Pinpoint the cell where the given text exists, returning its (x, y) midpoint coordinate. 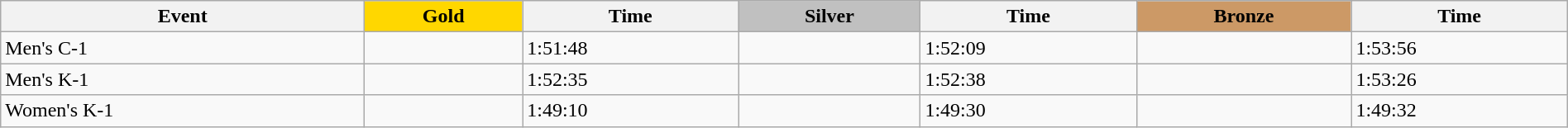
Gold (443, 17)
Silver (829, 17)
1:52:38 (1029, 79)
Men's C-1 (183, 48)
1:52:09 (1029, 48)
Women's K-1 (183, 111)
1:53:56 (1459, 48)
Men's K-1 (183, 79)
1:52:35 (630, 79)
1:49:10 (630, 111)
Bronze (1244, 17)
1:49:30 (1029, 111)
1:53:26 (1459, 79)
1:49:32 (1459, 111)
Event (183, 17)
1:51:48 (630, 48)
